Scan for the cell matching the given text and deliver its [X, Y] coordinate at center. 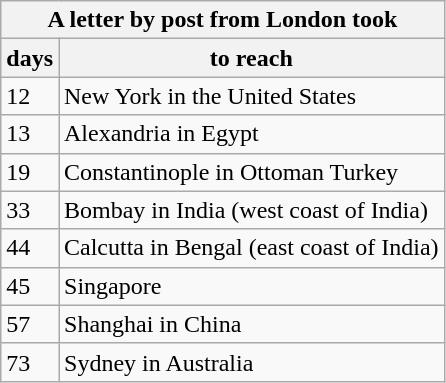
33 [30, 210]
Shanghai in China [251, 324]
to reach [251, 58]
Sydney in Australia [251, 362]
days [30, 58]
Alexandria in Egypt [251, 134]
73 [30, 362]
New York in the United States [251, 96]
A letter by post from London took [222, 20]
44 [30, 248]
12 [30, 96]
57 [30, 324]
45 [30, 286]
Calcutta in Bengal (east coast of India) [251, 248]
13 [30, 134]
Bombay in India (west coast of India) [251, 210]
19 [30, 172]
Constantinople in Ottoman Turkey [251, 172]
Singapore [251, 286]
